For the text-containing cell, return its midpoint in (X, Y) coordinate format. 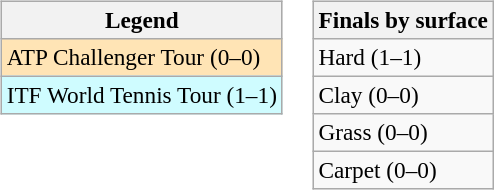
ATP Challenger Tour (0–0) (142, 57)
Clay (0–0) (403, 95)
Hard (1–1) (403, 57)
Finals by surface (403, 20)
Carpet (0–0) (403, 171)
Grass (0–0) (403, 133)
ITF World Tennis Tour (1–1) (142, 95)
Legend (142, 20)
